Search for the cell housing the specified text and yield its [X, Y] center coordinate. 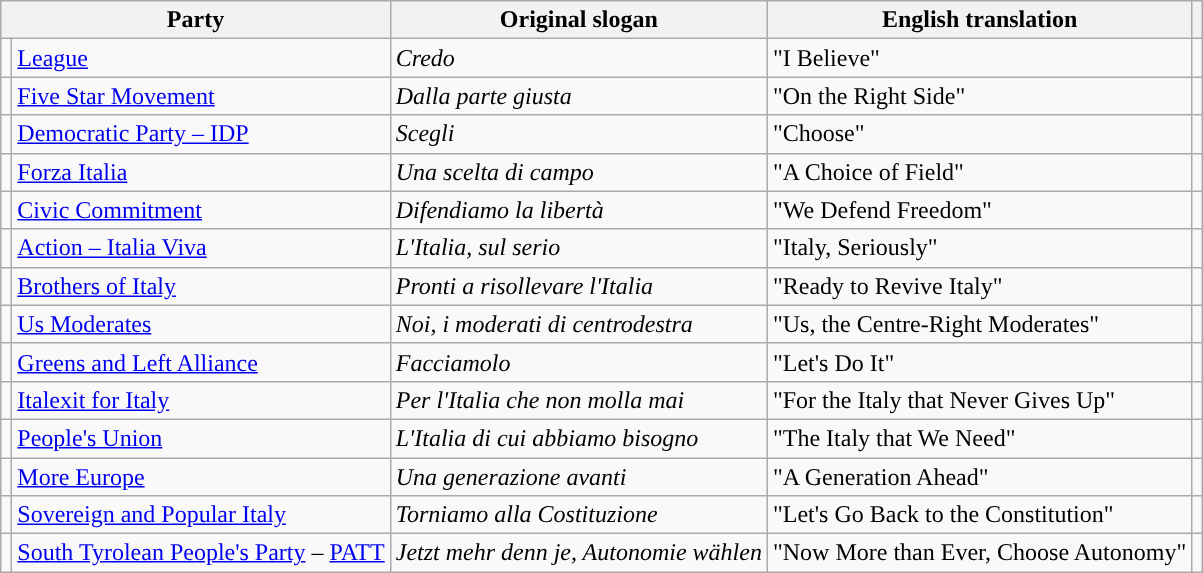
Us Moderates [201, 324]
"Italy, Seriously" [979, 248]
"Let's Do It" [979, 362]
L'Italia di cui abbiamo bisogno [578, 438]
Noi, i moderati di centrodestra [578, 324]
People's Union [201, 438]
Civic Commitment [201, 210]
Per l'Italia che non molla mai [578, 400]
South Tyrolean People's Party – PATT [201, 553]
Action – Italia Viva [201, 248]
Scegli [578, 134]
Una scelta di campo [578, 172]
"A Choice of Field" [979, 172]
"For the Italy that Never Gives Up" [979, 400]
"Choose" [979, 134]
"A Generation Ahead" [979, 477]
Forza Italia [201, 172]
League [201, 58]
Credo [578, 58]
"Ready to Revive Italy" [979, 286]
Democratic Party – IDP [201, 134]
"I Believe" [979, 58]
"On the Right Side" [979, 96]
Dalla parte giusta [578, 96]
Torniamo alla Costituzione [578, 515]
Pronti a risollevare l'Italia [578, 286]
"We Defend Freedom" [979, 210]
"Let's Go Back to the Constitution" [979, 515]
L'Italia, sul serio [578, 248]
"Us, the Centre-Right Moderates" [979, 324]
Una generazione avanti [578, 477]
Five Star Movement [201, 96]
"Now More than Ever, Choose Autonomy" [979, 553]
Difendiamo la libertà [578, 210]
"The Italy that We Need" [979, 438]
More Europe [201, 477]
Brothers of Italy [201, 286]
English translation [979, 20]
Party [196, 20]
Sovereign and Popular Italy [201, 515]
Italexit for Italy [201, 400]
Greens and Left Alliance [201, 362]
Jetzt mehr denn je, Autonomie wählen [578, 553]
Original slogan [578, 20]
Facciamolo [578, 362]
